Return the (x, y) coordinate for the center point of the cell that contains the specified text.  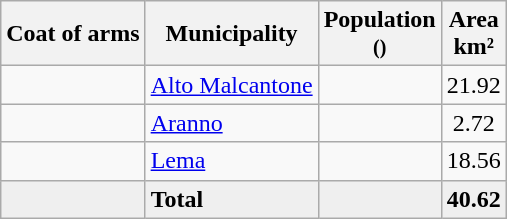
Lema (232, 161)
18.56 (474, 161)
Alto Malcantone (232, 85)
Area km² (474, 34)
Total (232, 199)
Aranno (232, 123)
2.72 (474, 123)
Municipality (232, 34)
Coat of arms (73, 34)
21.92 (474, 85)
40.62 (474, 199)
Population() (380, 34)
